Detect which cell encompasses the target text, then output its [X, Y] center coordinate. 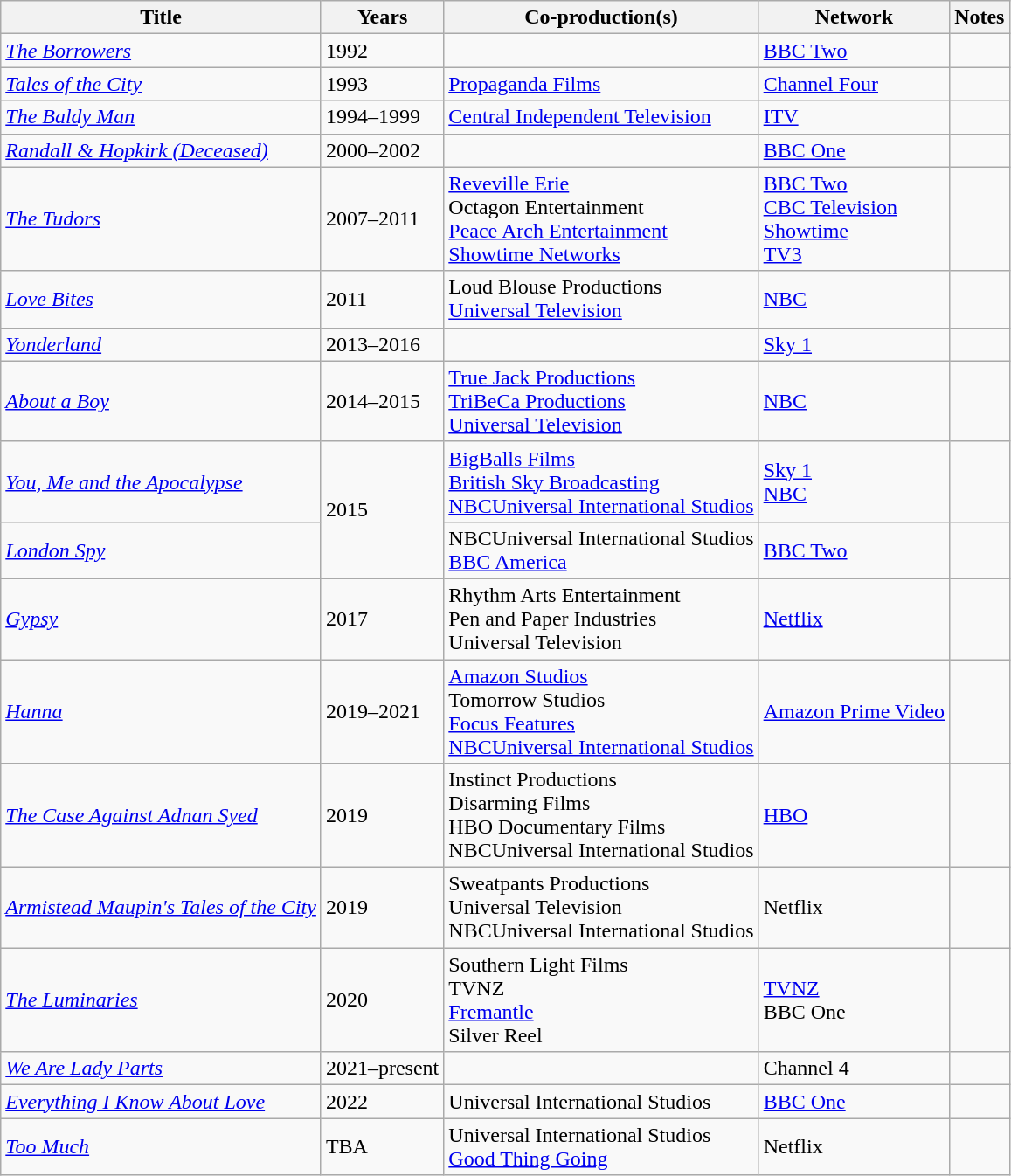
Love Bites [161, 299]
Armistead Maupin's Tales of the City [161, 908]
Everything I Know About Love [161, 1102]
BBC TwoCBC TelevisionShowtimeTV3 [854, 218]
Universal International Studios [601, 1102]
2019–2021 [382, 711]
The Borrowers [161, 51]
Title [161, 17]
Channel Four [854, 84]
TBA [382, 1146]
Propaganda Films [601, 84]
1992 [382, 51]
1993 [382, 84]
1994–1999 [382, 117]
We Are Lady Parts [161, 1069]
Tales of the City [161, 84]
Network [854, 17]
Instinct ProductionsDisarming FilmsHBO Documentary FilmsNBCUniversal International Studios [601, 816]
You, Me and the Apocalypse [161, 481]
Gypsy [161, 619]
2015 [382, 510]
Yonderland [161, 344]
BigBalls FilmsBritish Sky BroadcastingNBCUniversal International Studios [601, 481]
2000–2002 [382, 150]
Reveville ErieOctagon EntertainmentPeace Arch EntertainmentShowtime Networks [601, 218]
True Jack ProductionsTriBeCa ProductionsUniversal Television [601, 401]
Amazon StudiosTomorrow StudiosFocus FeaturesNBCUniversal International Studios [601, 711]
Randall & Hopkirk (Deceased) [161, 150]
Too Much [161, 1146]
Rhythm Arts EntertainmentPen and Paper IndustriesUniversal Television [601, 619]
Central Independent Television [601, 117]
Sky 1 [854, 344]
Hanna [161, 711]
NBCUniversal International StudiosBBC America [601, 550]
2013–2016 [382, 344]
The Luminaries [161, 1000]
Loud Blouse ProductionsUniversal Television [601, 299]
London Spy [161, 550]
Amazon Prime Video [854, 711]
Southern Light FilmsTVNZFremantleSilver Reel [601, 1000]
About a Boy [161, 401]
Universal International StudiosGood Thing Going [601, 1146]
Channel 4 [854, 1069]
2014–2015 [382, 401]
Sweatpants ProductionsUniversal TelevisionNBCUniversal International Studios [601, 908]
Notes [980, 17]
2020 [382, 1000]
2022 [382, 1102]
2021–present [382, 1069]
2017 [382, 619]
HBO [854, 816]
Years [382, 17]
The Baldy Man [161, 117]
TVNZBBC One [854, 1000]
Co-production(s) [601, 17]
2007–2011 [382, 218]
Sky 1NBC [854, 481]
ITV [854, 117]
The Case Against Adnan Syed [161, 816]
2011 [382, 299]
The Tudors [161, 218]
